Return the [x, y] coordinate for the center point of the cell that contains the specified text.  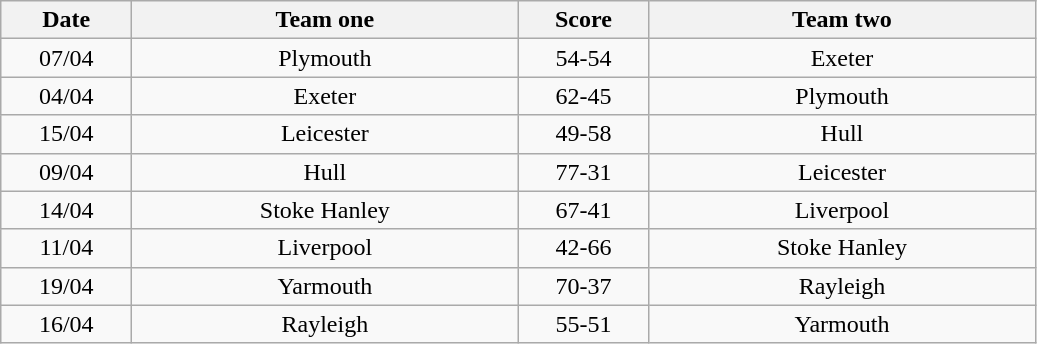
15/04 [66, 134]
16/04 [66, 324]
67-41 [584, 210]
Team one [325, 20]
07/04 [66, 58]
04/04 [66, 96]
09/04 [66, 172]
55-51 [584, 324]
Date [66, 20]
70-37 [584, 286]
62-45 [584, 96]
11/04 [66, 248]
19/04 [66, 286]
49-58 [584, 134]
14/04 [66, 210]
42-66 [584, 248]
Score [584, 20]
77-31 [584, 172]
Team two [842, 20]
54-54 [584, 58]
